Locate the cell with the specified text and output its [X, Y] center coordinate. 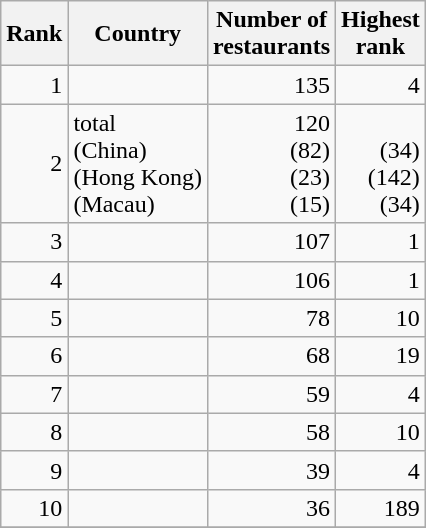
189 [381, 508]
106 [272, 280]
36 [272, 508]
(34)(142)(34) [381, 164]
135 [272, 85]
78 [272, 318]
3 [34, 242]
6 [34, 356]
Number ofrestaurants [272, 34]
7 [34, 394]
68 [272, 356]
total(China)(Hong Kong)(Macau) [138, 164]
Rank [34, 34]
Highestrank [381, 34]
58 [272, 432]
9 [34, 470]
19 [381, 356]
39 [272, 470]
59 [272, 394]
120(82)(23)(15) [272, 164]
107 [272, 242]
5 [34, 318]
2 [34, 164]
Country [138, 34]
8 [34, 432]
